Determine the (x, y) coordinate at the center of the cell enclosing the given text.  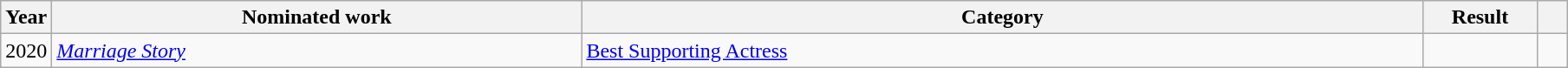
2020 (26, 51)
Result (1480, 17)
Nominated work (317, 17)
Category (1002, 17)
Year (26, 17)
Best Supporting Actress (1002, 51)
Marriage Story (317, 51)
